Search for the cell housing the specified text and yield its (X, Y) center coordinate. 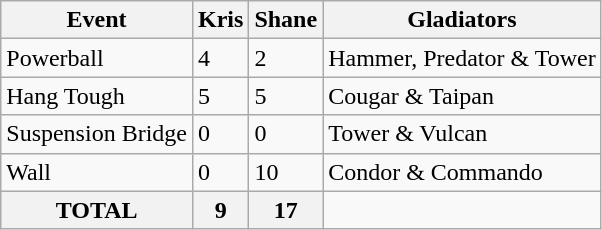
Kris (220, 20)
Hang Tough (97, 96)
Gladiators (462, 20)
Powerball (97, 58)
Suspension Bridge (97, 134)
4 (220, 58)
Shane (286, 20)
Tower & Vulcan (462, 134)
10 (286, 172)
9 (220, 210)
Hammer, Predator & Tower (462, 58)
TOTAL (97, 210)
Condor & Commando (462, 172)
2 (286, 58)
Cougar & Taipan (462, 96)
Event (97, 20)
17 (286, 210)
Wall (97, 172)
